For the text-containing cell, return its midpoint in [x, y] coordinate format. 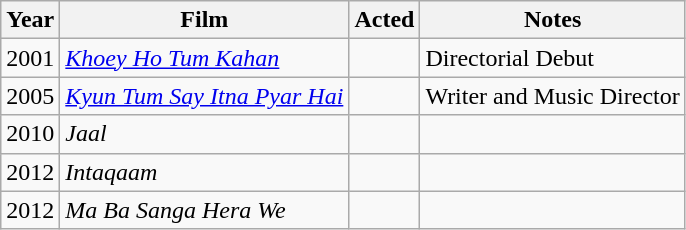
Notes [552, 20]
Jaal [204, 134]
Year [30, 20]
Ma Ba Sanga Hera We [204, 210]
Writer and Music Director [552, 96]
2010 [30, 134]
Kyun Tum Say Itna Pyar Hai [204, 96]
2001 [30, 58]
Khoey Ho Tum Kahan [204, 58]
Intaqaam [204, 172]
Film [204, 20]
2005 [30, 96]
Directorial Debut [552, 58]
Acted [384, 20]
